Output the [x, y] coordinate of the center of the cell containing the given text.  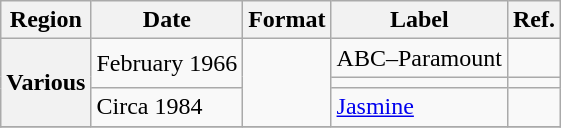
Region [46, 20]
Jasmine [419, 107]
Ref. [534, 20]
Label [419, 20]
Circa 1984 [167, 107]
February 1966 [167, 64]
ABC–Paramount [419, 58]
Format [287, 20]
Date [167, 20]
Various [46, 82]
